Return [x, y] of the center of cell containing provided text 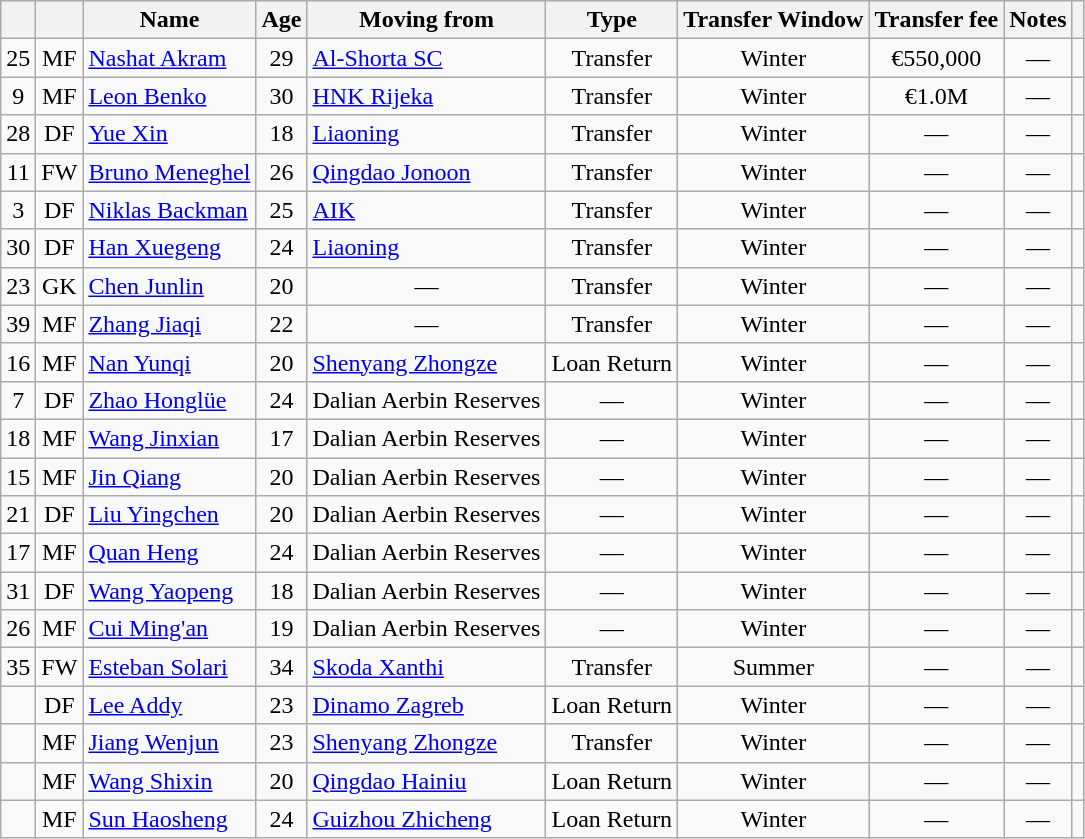
Guizhou Zhicheng [426, 819]
16 [18, 362]
Sun Haosheng [170, 819]
Type [612, 20]
Cui Ming'an [170, 629]
Nan Yunqi [170, 362]
31 [18, 591]
Wang Shixin [170, 781]
Name [170, 20]
Esteban Solari [170, 667]
HNK Rijeka [426, 96]
22 [282, 324]
35 [18, 667]
GK [60, 286]
Zhao Honglüe [170, 400]
Jiang Wenjun [170, 743]
39 [18, 324]
Chen Junlin [170, 286]
Transfer Window [774, 20]
Dinamo Zagreb [426, 705]
Qingdao Jonoon [426, 172]
Bruno Meneghel [170, 172]
Zhang Jiaqi [170, 324]
Qingdao Hainiu [426, 781]
29 [282, 58]
19 [282, 629]
Nashat Akram [170, 58]
Skoda Xanthi [426, 667]
Liu Yingchen [170, 515]
34 [282, 667]
Transfer fee [936, 20]
3 [18, 210]
AIK [426, 210]
Leon Benko [170, 96]
15 [18, 477]
Jin Qiang [170, 477]
Quan Heng [170, 553]
Wang Yaopeng [170, 591]
Yue Xin [170, 134]
21 [18, 515]
€1.0M [936, 96]
Niklas Backman [170, 210]
Wang Jinxian [170, 438]
Han Xuegeng [170, 248]
Al-Shorta SC [426, 58]
28 [18, 134]
7 [18, 400]
9 [18, 96]
Lee Addy [170, 705]
Age [282, 20]
Summer [774, 667]
€550,000 [936, 58]
Moving from [426, 20]
Notes [1038, 20]
11 [18, 172]
